Identify which cell holds the provided text, then report its (x, y) central coordinate. 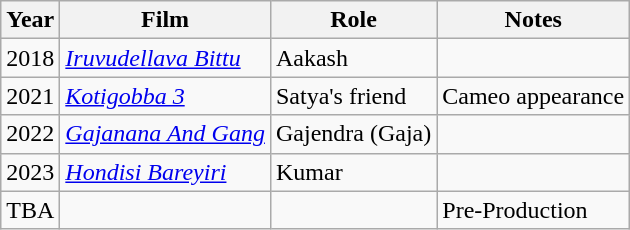
Year (30, 20)
Kotigobba 3 (166, 96)
2018 (30, 58)
Cameo appearance (534, 96)
Hondisi Bareyiri (166, 172)
2021 (30, 96)
Role (353, 20)
Iruvudellava Bittu (166, 58)
Aakash (353, 58)
Pre-Production (534, 210)
TBA (30, 210)
Gajanana And Gang (166, 134)
Kumar (353, 172)
2023 (30, 172)
Gajendra (Gaja) (353, 134)
2022 (30, 134)
Satya's friend (353, 96)
Notes (534, 20)
Film (166, 20)
